Provide the [x, y] coordinate of the cell's center where the given text is located.  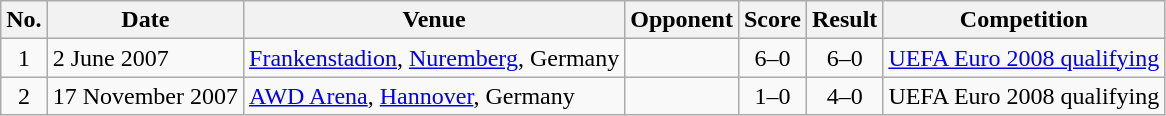
1 [24, 58]
No. [24, 20]
2 June 2007 [145, 58]
2 [24, 96]
AWD Arena, Hannover, Germany [434, 96]
17 November 2007 [145, 96]
Date [145, 20]
Score [772, 20]
Frankenstadion, Nuremberg, Germany [434, 58]
Venue [434, 20]
1–0 [772, 96]
Opponent [682, 20]
Result [844, 20]
4–0 [844, 96]
Competition [1024, 20]
